Pinpoint the cell where the given text exists, returning its [X, Y] midpoint coordinate. 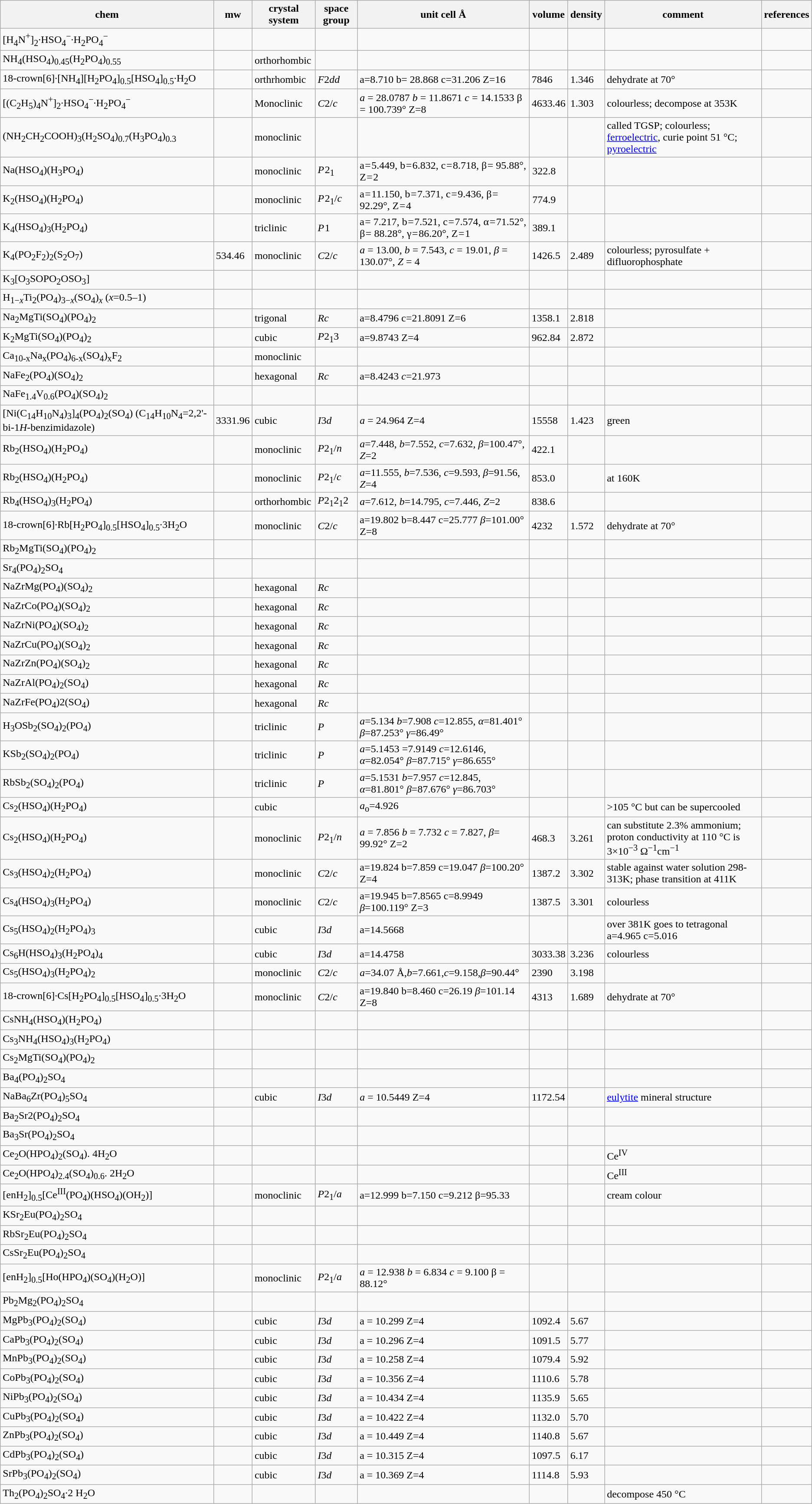
a=5.1531 b=7.957 c=12.845, α=81.801° β=87.676° γ=86.703° [443, 783]
Na2MgTi(SO4)(PO4)2 [107, 318]
at 160K [683, 478]
1097.5 [548, 1455]
a=5.134 b=7.908 c=12.855, α=81.401° β=87.253° γ=86.49° [443, 727]
density [586, 15]
P213 [337, 337]
H3OSb2(SO4)2(PO4) [107, 727]
NaZrZn(PO4)(SO4)2 [107, 665]
a = 7.856 b = 7.732 c = 7.827, β= 99.92° Z=2 [443, 838]
K3[O3SOPO2OSO3] [107, 280]
a = 24.964 Z=4 [443, 420]
[(C2H5)4N+]2·HSO4−·H2PO4− [107, 103]
1110.6 [548, 1379]
Cs3(HSO4)2(H2PO4) [107, 874]
>105 °C but can be supercooled [683, 807]
1.303 [586, 103]
a=8.4243 c=21.973 [443, 376]
CoPb3(PO4)2(SO4) [107, 1379]
called TGSP; colourless; ferroelectric, curie point 51 °C; pyroelectric [683, 137]
4633.46 [548, 103]
1091.5 [548, 1340]
CsSr2Eu(PO4)2SO4 [107, 1254]
NH4(HSO4)0.45(H2PO4)0.55 [107, 60]
a = 10.315 Z=4 [443, 1455]
MgPb3(PO4)2(SO4) [107, 1321]
5.78 [586, 1379]
3.302 [586, 874]
Cs6H(HSO4)3(H2PO4)4 [107, 954]
[Ni(C14H10N4)3]4(PO4)2(SO4) (C14H10N4=2,2'-bi-1H-benzimidazole) [107, 420]
K4(HSO4)3(H2PO4) [107, 228]
3.236 [586, 954]
a = 7.217, b = 7.521, c = 7.574, α = 71.52°, β = 88.28°, γ = 86.20°, Z = 1 [443, 228]
1.572 [586, 526]
NiPb3(PO4)2(SO4) [107, 1398]
5.92 [586, 1360]
Cs5(HSO4)2(H2PO4)3 [107, 930]
18-crown[6]·Rb[H2PO4]0.5[HSO4]0.5·3H2O [107, 526]
NaZrFe(PO4)2(SO4) [107, 703]
4313 [548, 997]
CeIV [683, 1156]
[enH2]0.5[CeIII(PO4)(HSO4)(OH2)] [107, 1196]
1426.5 [548, 256]
a=7.448, b=7.552, c=7.632, β=100.47°, Z=2 [443, 449]
Ca10-xNax(PO4)6-x(SO4)xF2 [107, 357]
a=7.612, b=14.795, c=7.446, Z=2 [443, 502]
green [683, 420]
6.17 [586, 1455]
Ba2Sr2(PO4)2SO4 [107, 1117]
5.65 [586, 1398]
a=12.999 b=7.150 c=9.212 β=95.33 [443, 1196]
18-crown[6]·Cs[H2PO4]0.5[HSO4]0.5·3H2O [107, 997]
a=8.4796 c=21.8091 Z=6 [443, 318]
K4(PO2F2)2(S2O7) [107, 256]
15558 [548, 420]
a=14.4758 [443, 954]
orthrhombic [284, 79]
Pb2Mg2(PO4)2SO4 [107, 1302]
NaBa6Zr(PO4)5SO4 [107, 1097]
a=14.5668 [443, 930]
Cs4(HSO4)3(H2PO4) [107, 901]
3.198 [586, 973]
a = 10.356 Z=4 [443, 1379]
a=9.8743 Z=4 [443, 337]
18-crown[6]·[NH4][H2PO4]0.5[HSO4]0.5·H2O [107, 79]
2390 [548, 973]
a = 13.00, b = 7.543, c = 19.01, β = 130.07°, Z = 4 [443, 256]
eulytite mineral structure [683, 1097]
F2dd [337, 79]
7846 [548, 79]
RbSr2Eu(PO4)2SO4 [107, 1235]
1358.1 [548, 318]
534.46 [232, 256]
Na(HSO4)(H3PO4) [107, 171]
774.9 [548, 200]
Th2(PO4)2SO4·2 H2O [107, 1494]
MnPb3(PO4)2(SO4) [107, 1360]
Ce2O(HPO4)2.4(SO4)0.6. 2H2O [107, 1175]
P 1 [337, 228]
CdPb3(PO4)2(SO4) [107, 1455]
838.6 [548, 502]
a=19.824 b=7.859 c=19.047 β=100.20° Z=4 [443, 874]
over 381K goes to tetragonal a=4.965 c=5.016 [683, 930]
Rb4(HSO4)3(H2PO4) [107, 502]
1.689 [586, 997]
K2MgTi(SO4)(PO4)2 [107, 337]
853.0 [548, 478]
trigonal [284, 318]
cream colour [683, 1196]
3331.96 [232, 420]
3.301 [586, 901]
1387.5 [548, 901]
a = 11.150, b = 7.371, c = 9.436, β = 92.29°, Z = 4 [443, 200]
NaZrCo(PO4)(SO4)2 [107, 607]
CaPb3(PO4)2(SO4) [107, 1340]
a = 5.449, b = 6.832, c = 8.718, β = 95.88°, Z = 2 [443, 171]
[enH2]0.5[Ho(HPO4)(SO4)(H2O)] [107, 1278]
Cs5(HSO4)3(H2PO4)2 [107, 973]
comment [683, 15]
[H4N+]2·HSO4−·H2PO4− [107, 40]
CuPb3(PO4)2(SO4) [107, 1417]
references [787, 15]
a = 10.422 Z=4 [443, 1417]
Ce2O(HPO4)2(SO4). 4H2O [107, 1156]
crystal system [284, 15]
volume [548, 15]
2.818 [586, 318]
NaZrMg(PO4)(SO4)2 [107, 588]
1172.54 [548, 1097]
colourless; decompose at 353K [683, 103]
3033.38 [548, 954]
chem [107, 15]
NaZrAl(PO4)2(SO4) [107, 684]
ZnPb3(PO4)2(SO4) [107, 1436]
NaZrCu(PO4)(SO4)2 [107, 646]
5.93 [586, 1475]
ao=4.926 [443, 807]
Cs2MgTi(SO4)(PO4)2 [107, 1059]
322.8 [548, 171]
a = 10.258 Z=4 [443, 1360]
1132.0 [548, 1417]
a = 10.296 Z=4 [443, 1340]
NaFe1.4V0.6(PO4)(SO4)2 [107, 395]
KSb2(SO4)2(PO4) [107, 755]
NaFe2(PO4)(SO4)2 [107, 376]
NaZrNi(PO4)(SO4)2 [107, 626]
5.70 [586, 1417]
a=5.1453 =7.9149 c=12.6146, α=82.054° β=87.715° γ=86.655° [443, 755]
space group [337, 15]
a=34.07 Å,b=7.661,c=9.158,β=90.44° [443, 973]
CsNH4(HSO4)(H2PO4) [107, 1020]
mw [232, 15]
1079.4 [548, 1360]
422.1 [548, 449]
P21/c [337, 478]
Cs3NH4(HSO4)3(H2PO4) [107, 1039]
colourless; pyrosulfate + difluorophosphate [683, 256]
a=19.840 b=8.460 c=26.19 β=101.14 Z=8 [443, 997]
3.261 [586, 838]
1135.9 [548, 1398]
468.3 [548, 838]
4232 [548, 526]
decompose 450 °C [683, 1494]
H1−xTi2(PO4)3−x(SO4)x (x=0.5–1) [107, 299]
SrPb3(PO4)2(SO4) [107, 1475]
RbSb2(SO4)2(PO4) [107, 783]
Rb2MgTi(SO4)(PO4)2 [107, 549]
a=19.802 b=8.447 c=25.777 β=101.00° Z=8 [443, 526]
a = 28.0787 b = 11.8671 c = 14.1533 β = 100.739° Z=8 [443, 103]
389.1 [548, 228]
a=19.945 b=7.8565 c=8.9949 β=100.119° Z=3 [443, 901]
Monoclinic [284, 103]
2.872 [586, 337]
1.346 [586, 79]
KSr2Eu(PO4)2SO4 [107, 1216]
stable against water solution 298-313K; phase transition at 411K [683, 874]
can substitute 2.3% ammonium; proton conductivity at 110 °C is 3×10−3 Ω−1cm−1 [683, 838]
CeIII [683, 1175]
K2(HSO4)(H2PO4) [107, 200]
a = 10.449 Z=4 [443, 1436]
a = 12.938 b = 6.834 c = 9.100 β = 88.12° [443, 1278]
1092.4 [548, 1321]
1.423 [586, 420]
P 21 [337, 171]
2.489 [586, 256]
P21212 [337, 502]
Ba4(PO4)2SO4 [107, 1078]
a=8.710 b= 28.868 c=31.206 Z=16 [443, 79]
a=11.555, b=7.536, c=9.593, β=91.56, Z=4 [443, 478]
Sr4(PO4)2SO4 [107, 568]
1140.8 [548, 1436]
a = 10.369 Z=4 [443, 1475]
a = 10.434 Z=4 [443, 1398]
962.84 [548, 337]
a = 10.5449 Z=4 [443, 1097]
5.77 [586, 1340]
(NH2CH2COOH)3(H2SO4)0.7(H3PO4)0.3 [107, 137]
1387.2 [548, 874]
P 21/c [337, 200]
unit cell Å [443, 15]
a = 10.299 Z=4 [443, 1321]
Ba3Sr(PO4)2SO4 [107, 1136]
1114.8 [548, 1475]
